Locate the cell with the specified text and output its (X, Y) center coordinate. 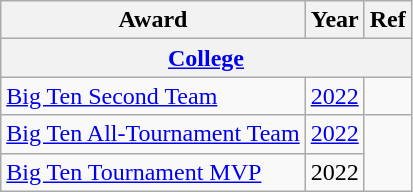
Year (334, 20)
Award (153, 20)
Big Ten All-Tournament Team (153, 134)
College (206, 58)
Big Ten Second Team (153, 96)
Ref (388, 20)
Big Ten Tournament MVP (153, 172)
